Scan for the cell matching the given text and deliver its (X, Y) coordinate at center. 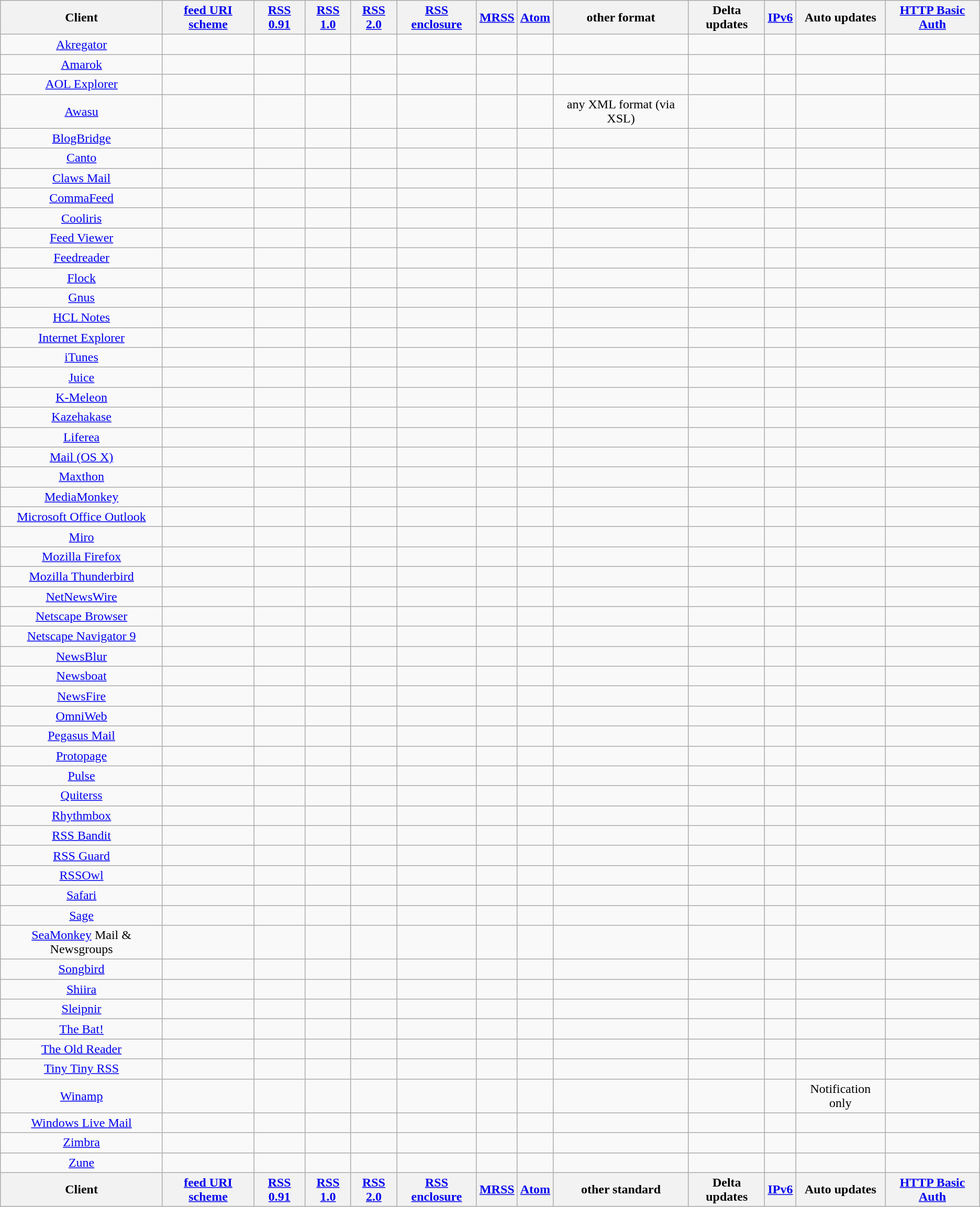
Newsboat (82, 676)
Juice (82, 377)
Rhythmbox (82, 815)
any XML format (via XSL) (621, 111)
SeaMonkey Mail & Newsgroups (82, 942)
Winamp (82, 1096)
Pulse (82, 776)
BlogBridge (82, 138)
Miro (82, 537)
CommaFeed (82, 198)
Maxthon (82, 477)
Cooliris (82, 218)
Feedreader (82, 258)
Safari (82, 895)
Notification only (841, 1096)
K-Meleon (82, 397)
Songbird (82, 969)
Internet Explorer (82, 338)
Akregator (82, 44)
Feed Viewer (82, 238)
Mail (OS X) (82, 457)
HCL Notes (82, 318)
Gnus (82, 298)
Windows Live Mail (82, 1123)
MediaMonkey (82, 497)
NewsBlur (82, 656)
AOL Explorer (82, 84)
Amarok (82, 64)
Quiterss (82, 796)
The Bat! (82, 1029)
iTunes (82, 357)
RSS Bandit (82, 835)
Liferea (82, 437)
Sleipnir (82, 1009)
Tiny Tiny RSS (82, 1069)
NewsFire (82, 696)
Protopage (82, 756)
Flock (82, 278)
Mozilla Thunderbird (82, 576)
The Old Reader (82, 1049)
Pegasus Mail (82, 736)
Claws Mail (82, 178)
Sage (82, 915)
Zune (82, 1163)
RSSOwl (82, 875)
Kazehakase (82, 417)
Awasu (82, 111)
NetNewsWire (82, 596)
OmniWeb (82, 716)
Mozilla Firefox (82, 556)
Netscape Navigator 9 (82, 636)
RSS Guard (82, 855)
Canto (82, 158)
other format (621, 18)
other standard (621, 1189)
Zimbra (82, 1143)
Microsoft Office Outlook (82, 517)
Netscape Browser (82, 617)
Shiira (82, 989)
